Capture the cell that displays the provided text and extract its [x, y] central coordinate. 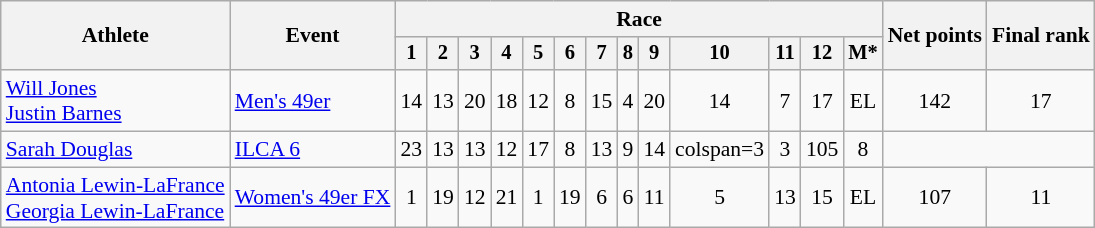
Event [313, 36]
105 [822, 150]
Net points [935, 36]
Race [638, 19]
Will JonesJustin Barnes [116, 100]
colspan=3 [720, 150]
142 [935, 100]
10 [720, 54]
Women's 49er FX [313, 198]
Sarah Douglas [116, 150]
M* [862, 54]
Final rank [1041, 36]
18 [507, 100]
Antonia Lewin-LaFranceGeorgia Lewin-LaFrance [116, 198]
21 [507, 198]
Athlete [116, 36]
2 [443, 54]
23 [411, 150]
ILCA 6 [313, 150]
107 [935, 198]
Men's 49er [313, 100]
